Capture the cell that displays the provided text and extract its [x, y] central coordinate. 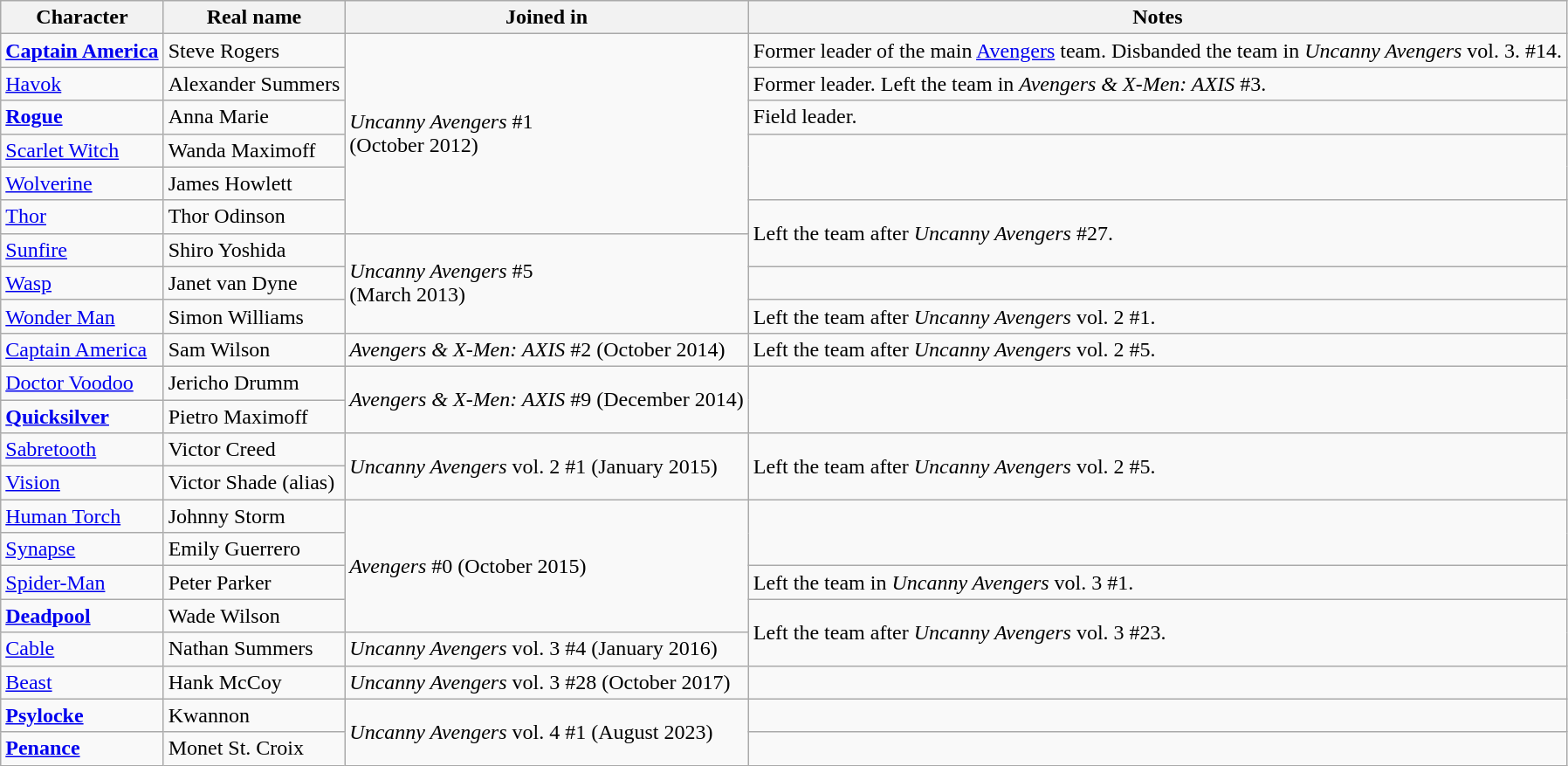
Quicksilver [82, 417]
Sunfire [82, 250]
Doctor Voodoo [82, 383]
Kwannon [254, 715]
Emily Guerrero [254, 549]
Janet van Dyne [254, 283]
Nathan Summers [254, 649]
Wasp [82, 283]
Victor Creed [254, 450]
Wolverine [82, 183]
Uncanny Avengers vol. 4 #1 (August 2023) [547, 732]
Uncanny Avengers vol. 3 #28 (October 2017) [547, 682]
Wonder Man [82, 316]
Sam Wilson [254, 349]
Uncanny Avengers vol. 3 #4 (January 2016) [547, 649]
Steve Rogers [254, 51]
Beast [82, 682]
Scarlet Witch [82, 150]
Uncanny Avengers #1(October 2012) [547, 134]
Hank McCoy [254, 682]
Simon Williams [254, 316]
Former leader. Left the team in Avengers & X-Men: AXIS #3. [1158, 84]
Havok [82, 84]
Thor Odinson [254, 217]
Johnny Storm [254, 516]
Avengers #0 (October 2015) [547, 566]
Left the team after Uncanny Avengers vol. 2 #1. [1158, 316]
Wanda Maximoff [254, 150]
Avengers & X-Men: AXIS #9 (December 2014) [547, 399]
Wade Wilson [254, 616]
Left the team after Uncanny Avengers #27. [1158, 233]
Cable [82, 649]
Left the team after Uncanny Avengers vol. 3 #23. [1158, 632]
Joined in [547, 17]
Vision [82, 483]
Pietro Maximoff [254, 417]
Avengers & X-Men: AXIS #2 (October 2014) [547, 349]
Character [82, 17]
James Howlett [254, 183]
Anna Marie [254, 117]
Rogue [82, 117]
Monet St. Croix [254, 749]
Synapse [82, 549]
Sabretooth [82, 450]
Penance [82, 749]
Victor Shade (alias) [254, 483]
Alexander Summers [254, 84]
Deadpool [82, 616]
Psylocke [82, 715]
Shiro Yoshida [254, 250]
Former leader of the main Avengers team. Disbanded the team in Uncanny Avengers vol. 3. #14. [1158, 51]
Thor [82, 217]
Left the team in Uncanny Avengers vol. 3 #1. [1158, 583]
Jericho Drumm [254, 383]
Human Torch [82, 516]
Peter Parker [254, 583]
Uncanny Avengers vol. 2 #1 (January 2015) [547, 466]
Uncanny Avengers #5(March 2013) [547, 283]
Spider-Man [82, 583]
Field leader. [1158, 117]
Notes [1158, 17]
Real name [254, 17]
